Scan for the cell matching the given text and deliver its [X, Y] coordinate at center. 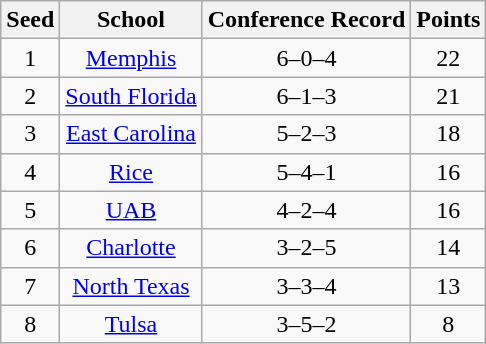
4–2–4 [306, 210]
14 [448, 248]
Tulsa [131, 324]
Charlotte [131, 248]
UAB [131, 210]
7 [30, 286]
Memphis [131, 58]
18 [448, 134]
5–4–1 [306, 172]
School [131, 20]
2 [30, 96]
3–3–4 [306, 286]
3 [30, 134]
1 [30, 58]
21 [448, 96]
4 [30, 172]
13 [448, 286]
5 [30, 210]
3–5–2 [306, 324]
South Florida [131, 96]
Rice [131, 172]
6–0–4 [306, 58]
Seed [30, 20]
Points [448, 20]
3–2–5 [306, 248]
5–2–3 [306, 134]
East Carolina [131, 134]
6 [30, 248]
6–1–3 [306, 96]
North Texas [131, 286]
22 [448, 58]
Conference Record [306, 20]
